Search for the cell housing the specified text and yield its (X, Y) center coordinate. 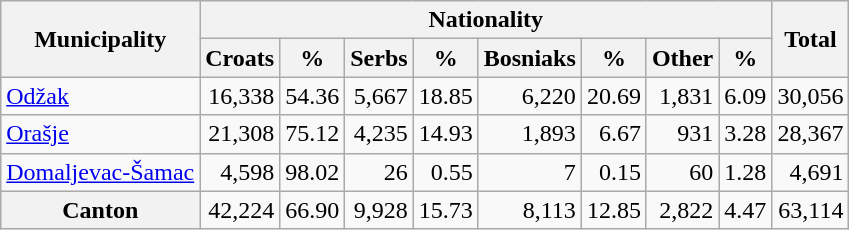
Croats (240, 58)
8,113 (530, 210)
1,893 (530, 134)
7 (530, 172)
0.55 (446, 172)
Domaljevac-Šamac (100, 172)
14.93 (446, 134)
6,220 (530, 96)
3.28 (746, 134)
60 (682, 172)
Municipality (100, 39)
1.28 (746, 172)
Canton (100, 210)
20.69 (614, 96)
18.85 (446, 96)
2,822 (682, 210)
6.67 (614, 134)
6.09 (746, 96)
54.36 (312, 96)
4,235 (379, 134)
Other (682, 58)
42,224 (240, 210)
98.02 (312, 172)
30,056 (810, 96)
4,691 (810, 172)
75.12 (312, 134)
4,598 (240, 172)
21,308 (240, 134)
28,367 (810, 134)
1,831 (682, 96)
Serbs (379, 58)
26 (379, 172)
16,338 (240, 96)
931 (682, 134)
Bosniaks (530, 58)
Nationality (486, 20)
12.85 (614, 210)
66.90 (312, 210)
15.73 (446, 210)
Orašje (100, 134)
4.47 (746, 210)
5,667 (379, 96)
Total (810, 39)
0.15 (614, 172)
63,114 (810, 210)
9,928 (379, 210)
Odžak (100, 96)
